Return (X, Y) of the center of cell containing provided text 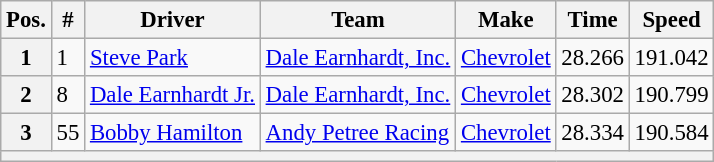
Andy Petree Racing (358, 133)
Team (358, 20)
# (68, 20)
28.266 (592, 58)
Bobby Hamilton (173, 133)
Make (506, 20)
191.042 (672, 58)
Steve Park (173, 58)
3 (26, 133)
28.302 (592, 95)
190.584 (672, 133)
28.334 (592, 133)
190.799 (672, 95)
8 (68, 95)
2 (26, 95)
Driver (173, 20)
Time (592, 20)
Speed (672, 20)
55 (68, 133)
Dale Earnhardt Jr. (173, 95)
Pos. (26, 20)
